Search for the cell housing the specified text and yield its (x, y) center coordinate. 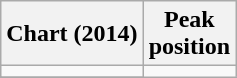
Peakposition (189, 34)
Chart (2014) (72, 34)
